Output the (X, Y) coordinate of the center of the cell containing the given text.  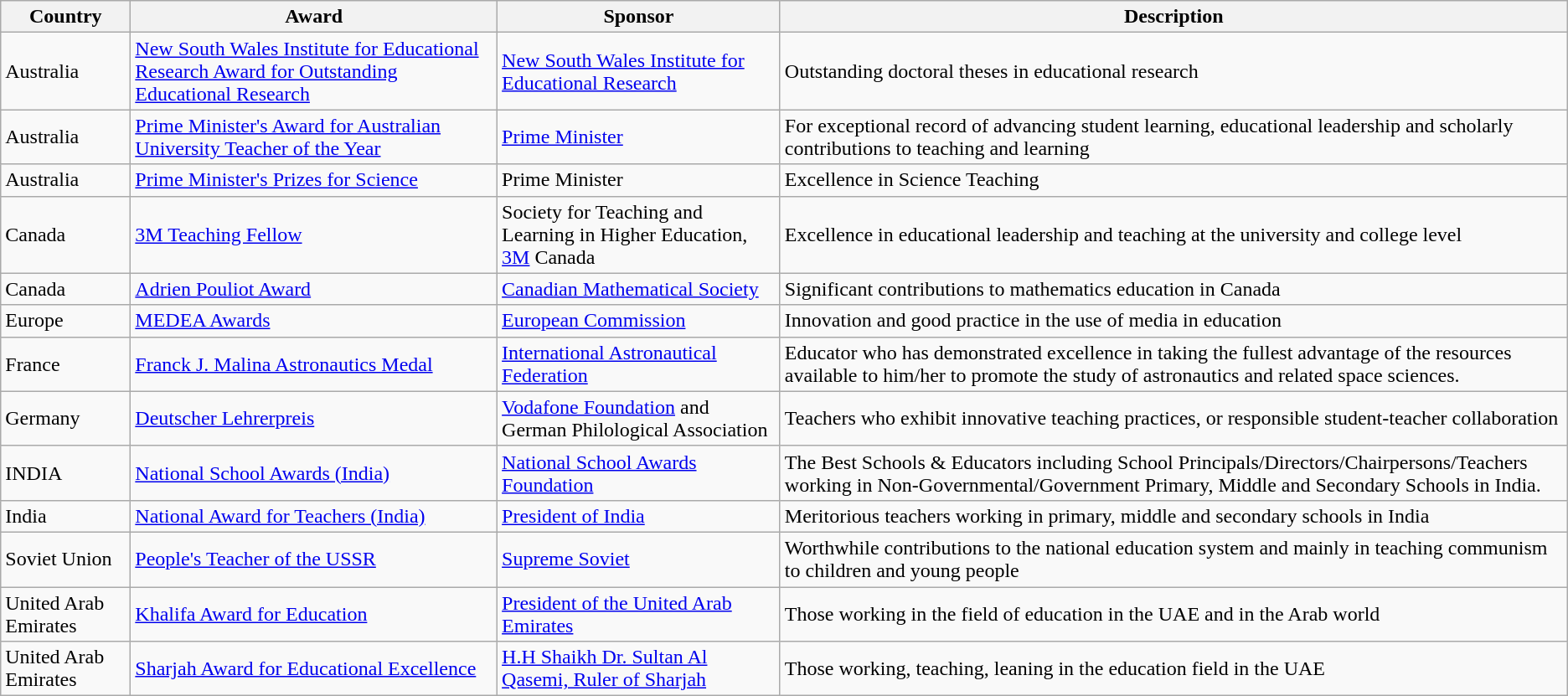
Excellence in educational leadership and teaching at the university and college level (1173, 235)
Franck J. Malina Astronautics Medal (314, 363)
Europe (65, 321)
National School Awards (India) (314, 472)
Outstanding doctoral theses in educational research (1173, 71)
Sharjah Award for Educational Excellence (314, 668)
India (65, 516)
Prime Minister's Prizes for Science (314, 180)
INDIA (65, 472)
Adrien Pouliot Award (314, 289)
President of the United Arab Emirates (639, 613)
Significant contributions to mathematics education in Canada (1173, 289)
Those working in the field of education in the UAE and in the Arab world (1173, 613)
France (65, 363)
Sponsor (639, 17)
Innovation and good practice in the use of media in education (1173, 321)
Country (65, 17)
H.H Shaikh Dr. Sultan Al Qasemi, Ruler of Sharjah (639, 668)
National Award for Teachers (India) (314, 516)
People's Teacher of the USSR (314, 559)
National School Awards Foundation (639, 472)
New South Wales Institute for Educational Research Award for Outstanding Educational Research (314, 71)
Award (314, 17)
International Astronautical Federation (639, 363)
Germany (65, 419)
Vodafone Foundation and German Philological Association (639, 419)
Deutscher Lehrerpreis (314, 419)
Teachers who exhibit innovative teaching practices, or responsible student-teacher collaboration (1173, 419)
Supreme Soviet (639, 559)
Canadian Mathematical Society (639, 289)
Khalifa Award for Education (314, 613)
Worthwhile contributions to the national education system and mainly in teaching communism to children and young people (1173, 559)
For exceptional record of advancing student learning, educational leadership and scholarly contributions to teaching and learning (1173, 137)
Society for Teaching and Learning in Higher Education, 3M Canada (639, 235)
Meritorious teachers working in primary, middle and secondary schools in India (1173, 516)
Prime Minister's Award for Australian University Teacher of the Year (314, 137)
Excellence in Science Teaching (1173, 180)
President of India (639, 516)
Soviet Union (65, 559)
Description (1173, 17)
Those working, teaching, leaning in the education field in the UAE (1173, 668)
MEDEA Awards (314, 321)
3M Teaching Fellow (314, 235)
European Commission (639, 321)
New South Wales Institute for Educational Research (639, 71)
